Find where the given text appears and provide that cell's center as (X, Y) coordinate. 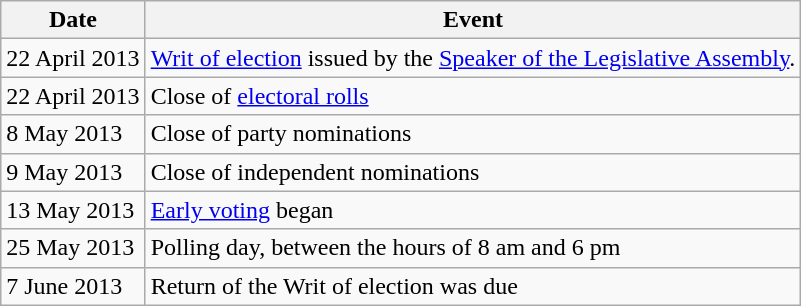
Writ of election issued by the Speaker of the Legislative Assembly. (473, 58)
Polling day, between the hours of 8 am and 6 pm (473, 248)
Date (73, 20)
Close of party nominations (473, 134)
25 May 2013 (73, 248)
Close of electoral rolls (473, 96)
8 May 2013 (73, 134)
Return of the Writ of election was due (473, 286)
Close of independent nominations (473, 172)
7 June 2013 (73, 286)
Event (473, 20)
Early voting began (473, 210)
9 May 2013 (73, 172)
13 May 2013 (73, 210)
